Identify which cell holds the provided text, then report its [X, Y] central coordinate. 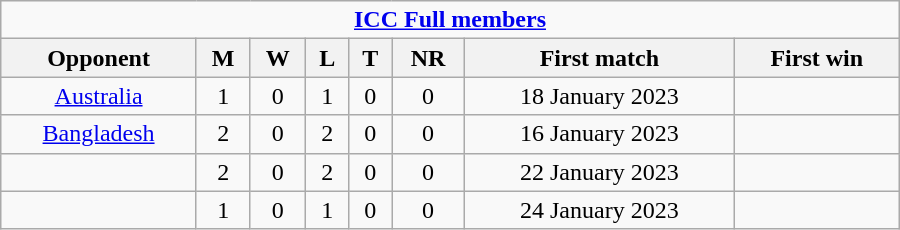
W [278, 58]
22 January 2023 [599, 172]
L [328, 58]
T [370, 58]
18 January 2023 [599, 96]
NR [428, 58]
Opponent [99, 58]
First match [599, 58]
M [223, 58]
Australia [99, 96]
24 January 2023 [599, 210]
First win [816, 58]
16 January 2023 [599, 134]
ICC Full members [450, 20]
Bangladesh [99, 134]
